Search for the cell housing the specified text and yield its [X, Y] center coordinate. 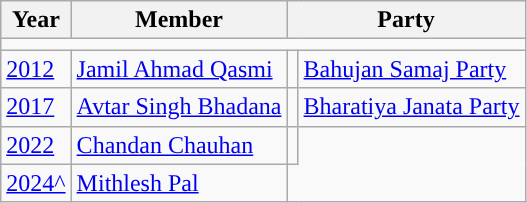
Avtar Singh Bhadana [179, 107]
2024^ [36, 183]
2017 [36, 107]
2012 [36, 69]
Bharatiya Janata Party [412, 107]
Member [179, 20]
Party [406, 20]
Jamil Ahmad Qasmi [179, 69]
Year [36, 20]
2022 [36, 145]
Bahujan Samaj Party [412, 69]
Mithlesh Pal [179, 183]
Chandan Chauhan [179, 145]
